Capture the cell that displays the provided text and extract its (X, Y) central coordinate. 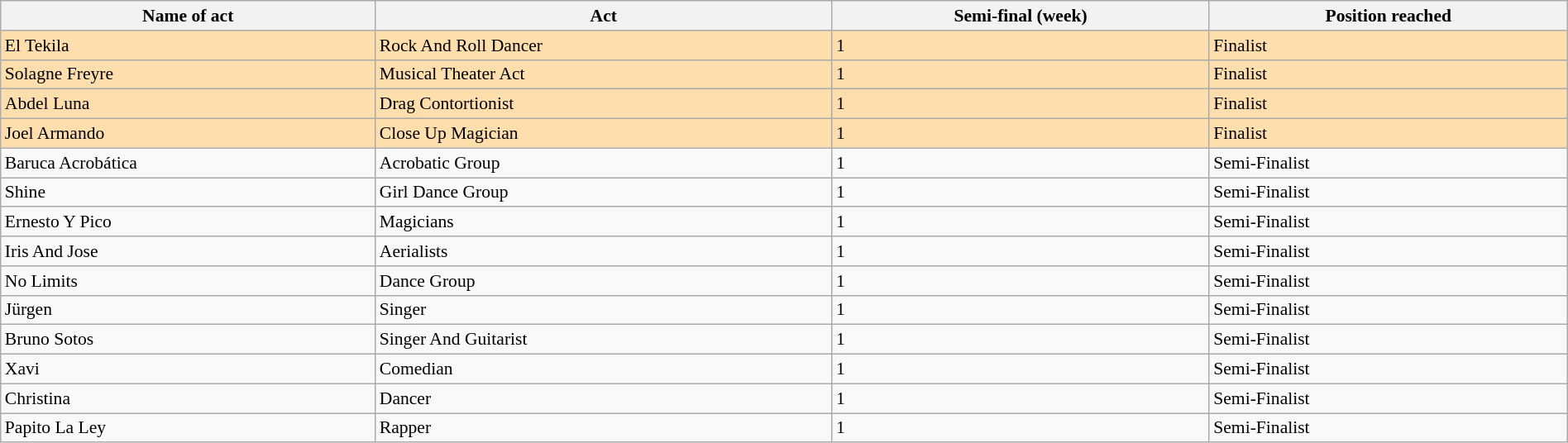
Aerialists (604, 251)
Rock And Roll Dancer (604, 45)
Abdel Luna (189, 104)
Girl Dance Group (604, 193)
Singer (604, 310)
Singer And Guitarist (604, 340)
Ernesto Y Pico (189, 222)
Dancer (604, 398)
Name of act (189, 16)
Rapper (604, 428)
Shine (189, 193)
Close Up Magician (604, 134)
El Tekila (189, 45)
Solagne Freyre (189, 74)
Act (604, 16)
Papito La Ley (189, 428)
Semi-final (week) (1021, 16)
Christina (189, 398)
Comedian (604, 369)
Acrobatic Group (604, 163)
Jürgen (189, 310)
No Limits (189, 281)
Position reached (1388, 16)
Joel Armando (189, 134)
Baruca Acrobática (189, 163)
Bruno Sotos (189, 340)
Iris And Jose (189, 251)
Xavi (189, 369)
Dance Group (604, 281)
Magicians (604, 222)
Musical Theater Act (604, 74)
Drag Contortionist (604, 104)
